Return the (x, y) coordinate for the center point of the cell that contains the specified text.  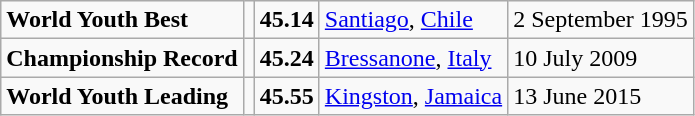
45.24 (286, 58)
World Youth Leading (122, 96)
Kingston, Jamaica (413, 96)
10 July 2009 (601, 58)
Bressanone, Italy (413, 58)
45.55 (286, 96)
Championship Record (122, 58)
45.14 (286, 20)
2 September 1995 (601, 20)
13 June 2015 (601, 96)
Santiago, Chile (413, 20)
World Youth Best (122, 20)
